Find where the given text appears and provide that cell's center as (X, Y) coordinate. 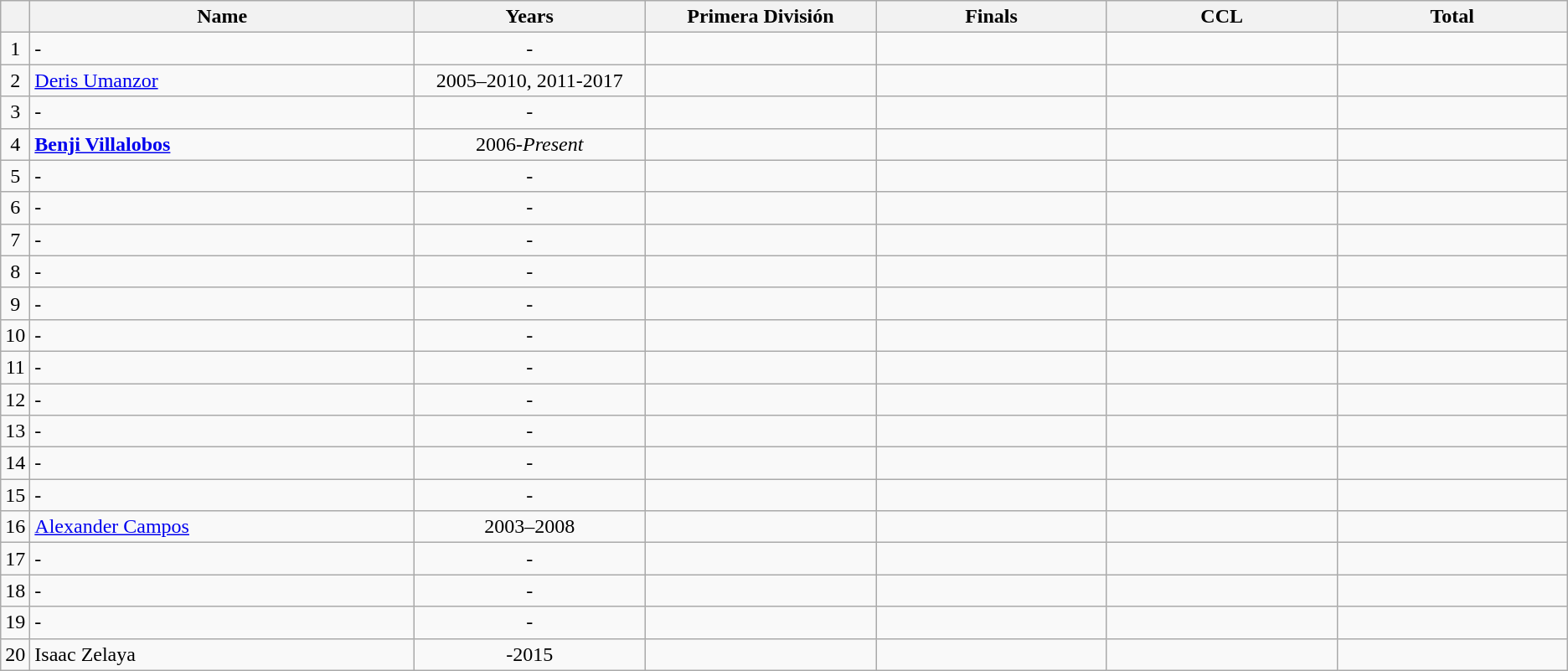
Alexander Campos (223, 527)
2005–2010, 2011-2017 (529, 80)
20 (15, 654)
7 (15, 240)
Finals (992, 17)
10 (15, 335)
9 (15, 303)
Isaac Zelaya (223, 654)
13 (15, 431)
19 (15, 622)
Total (1452, 17)
15 (15, 495)
18 (15, 591)
16 (15, 527)
-2015 (529, 654)
Years (529, 17)
Name (223, 17)
4 (15, 144)
Benji Villalobos (223, 144)
2 (15, 80)
1 (15, 49)
11 (15, 367)
5 (15, 176)
Deris Umanzor (223, 80)
Primera División (761, 17)
14 (15, 463)
6 (15, 208)
8 (15, 271)
12 (15, 400)
CCL (1221, 17)
2006-Present (529, 144)
17 (15, 559)
2003–2008 (529, 527)
3 (15, 112)
